Find where the given text appears and provide that cell's center as (x, y) coordinate. 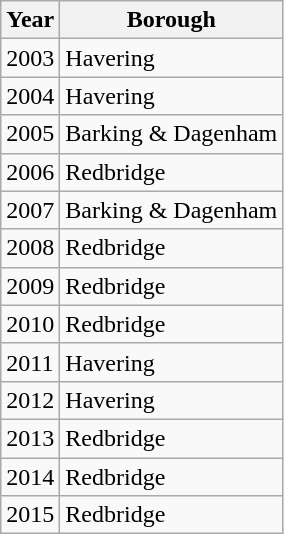
2012 (30, 400)
2005 (30, 134)
2008 (30, 248)
2013 (30, 438)
2014 (30, 477)
2010 (30, 324)
2006 (30, 172)
2003 (30, 58)
2007 (30, 210)
2009 (30, 286)
2011 (30, 362)
Borough (172, 20)
2004 (30, 96)
2015 (30, 515)
Year (30, 20)
